Extract the [X, Y] coordinate from the center of the cell holding the provided text.  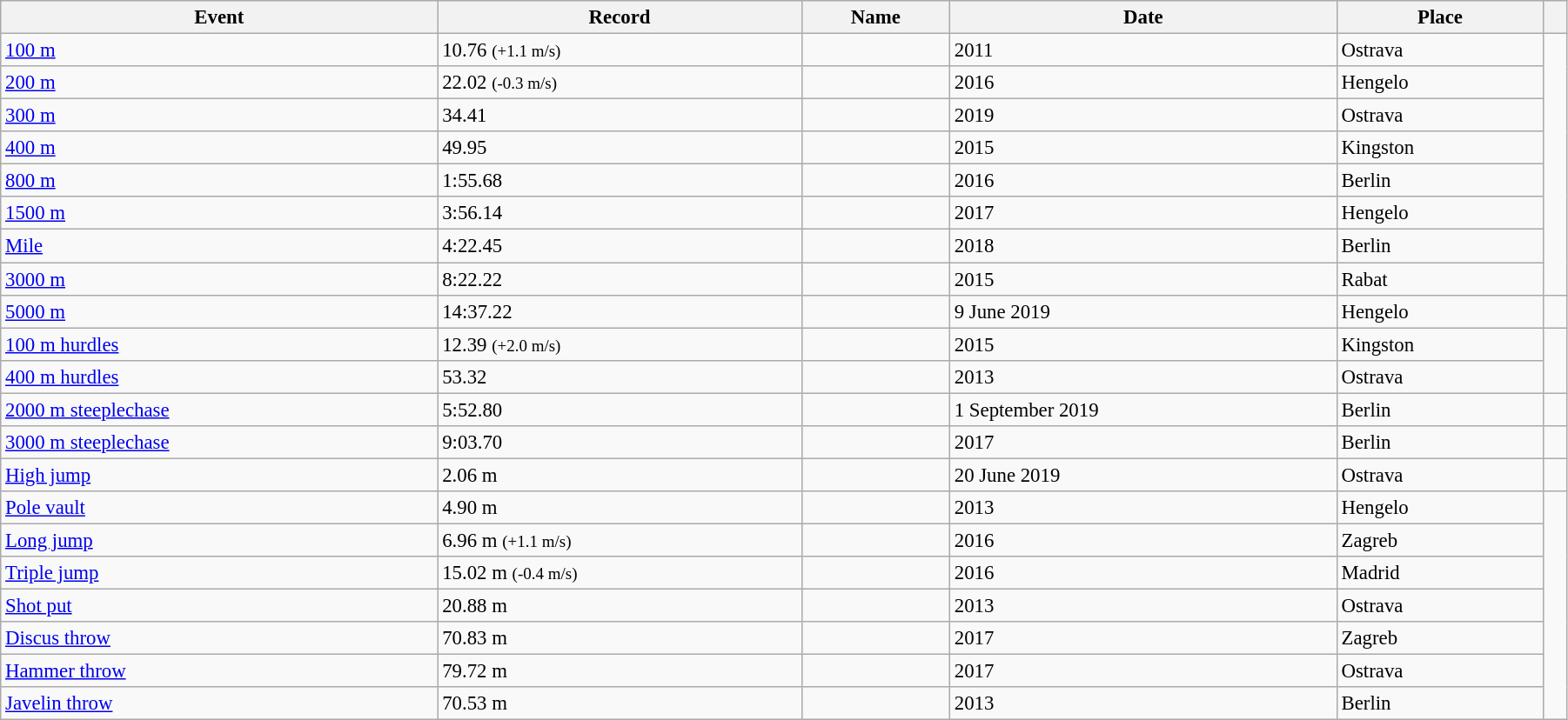
Place [1439, 17]
300 m [219, 116]
High jump [219, 475]
14:37.22 [620, 311]
4.90 m [620, 508]
1500 m [219, 213]
79.72 m [620, 671]
4:22.45 [620, 246]
Shot put [219, 606]
1:55.68 [620, 181]
400 m [219, 148]
3000 m steeplechase [219, 443]
2.06 m [620, 475]
3:56.14 [620, 213]
1 September 2019 [1143, 410]
70.53 m [620, 703]
8:22.22 [620, 279]
2011 [1143, 50]
6.96 m (+1.1 m/s) [620, 540]
34.41 [620, 116]
Madrid [1439, 573]
3000 m [219, 279]
100 m [219, 50]
49.95 [620, 148]
Rabat [1439, 279]
Name [875, 17]
Record [620, 17]
Date [1143, 17]
Javelin throw [219, 703]
100 m hurdles [219, 344]
53.32 [620, 377]
Hammer throw [219, 671]
22.02 (-0.3 m/s) [620, 83]
20.88 m [620, 606]
Pole vault [219, 508]
70.83 m [620, 638]
2000 m steeplechase [219, 410]
20 June 2019 [1143, 475]
800 m [219, 181]
400 m hurdles [219, 377]
2019 [1143, 116]
9:03.70 [620, 443]
9 June 2019 [1143, 311]
2018 [1143, 246]
10.76 (+1.1 m/s) [620, 50]
5:52.80 [620, 410]
Long jump [219, 540]
200 m [219, 83]
Event [219, 17]
5000 m [219, 311]
12.39 (+2.0 m/s) [620, 344]
Discus throw [219, 638]
Triple jump [219, 573]
Mile [219, 246]
15.02 m (-0.4 m/s) [620, 573]
